Search for the cell housing the specified text and yield its (x, y) center coordinate. 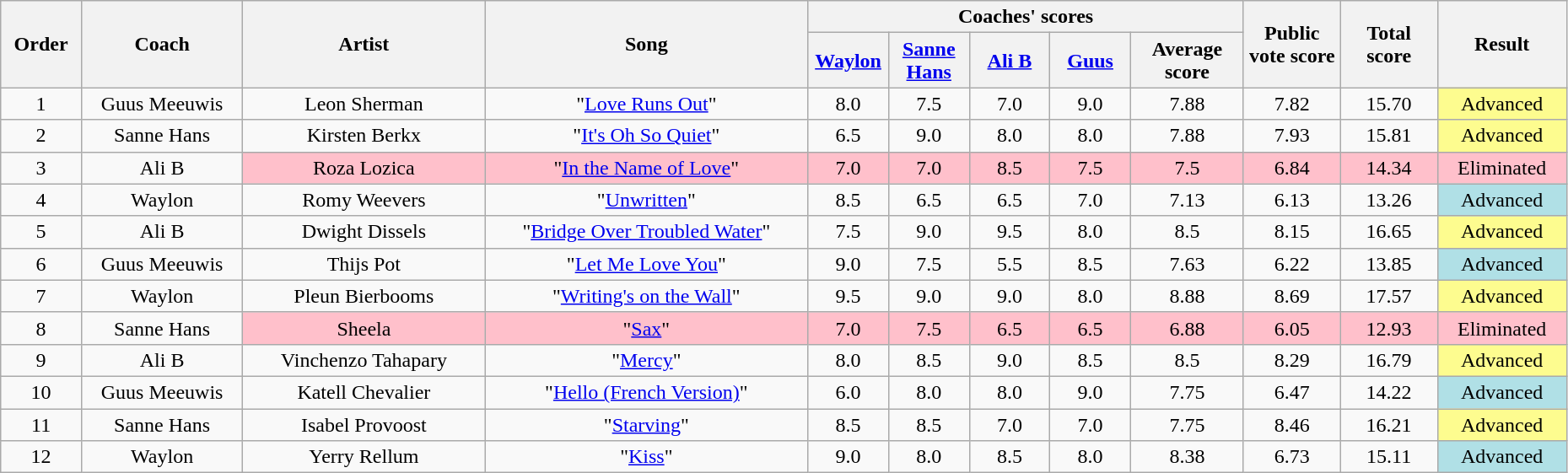
16.21 (1388, 424)
8.88 (1187, 296)
12.93 (1388, 328)
7.93 (1292, 136)
Kirsten Berkx (364, 136)
"Mercy" (646, 360)
6.84 (1292, 168)
17.57 (1388, 296)
1 (41, 104)
"It's Oh So Quiet" (646, 136)
6.13 (1292, 200)
"In the Name of Love" (646, 168)
3 (41, 168)
"Sax" (646, 328)
15.11 (1388, 457)
8.15 (1292, 232)
"Writing's on the Wall" (646, 296)
7.13 (1187, 200)
9 (41, 360)
8.38 (1187, 457)
6.73 (1292, 457)
Leon Sherman (364, 104)
"Starving" (646, 424)
Public vote score (1292, 44)
5.5 (1010, 264)
"Love Runs Out" (646, 104)
6.22 (1292, 264)
13.26 (1388, 200)
11 (41, 424)
Pleun Bierbooms (364, 296)
"Hello (French Version)" (646, 392)
6 (41, 264)
Coaches' scores (1026, 17)
14.22 (1388, 392)
Order (41, 44)
"Let Me Love You" (646, 264)
6.0 (849, 392)
Isabel Provoost (364, 424)
12 (41, 457)
7.63 (1187, 264)
6.05 (1292, 328)
Dwight Dissels (364, 232)
16.65 (1388, 232)
15.70 (1388, 104)
7 (41, 296)
6.88 (1187, 328)
Average score (1187, 61)
Coach (162, 44)
15.81 (1388, 136)
14.34 (1388, 168)
Roza Lozica (364, 168)
Thijs Pot (364, 264)
8.69 (1292, 296)
8.46 (1292, 424)
5 (41, 232)
13.85 (1388, 264)
Total score (1388, 44)
"Bridge Over Troubled Water" (646, 232)
Result (1501, 44)
Vinchenzo Tahapary (364, 360)
7.82 (1292, 104)
Song (646, 44)
16.79 (1388, 360)
6.47 (1292, 392)
Guus (1091, 61)
"Unwritten" (646, 200)
Yerry Rellum (364, 457)
4 (41, 200)
8 (41, 328)
10 (41, 392)
"Kiss" (646, 457)
8.29 (1292, 360)
Sheela (364, 328)
Romy Weevers (364, 200)
2 (41, 136)
Katell Chevalier (364, 392)
Artist (364, 44)
